For the text-containing cell, return its midpoint in [X, Y] coordinate format. 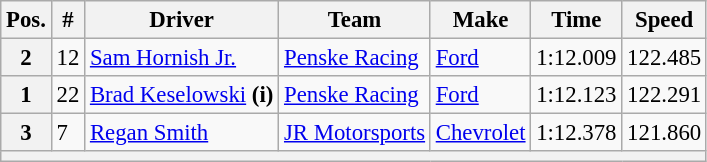
# [68, 20]
Chevrolet [480, 133]
Speed [664, 20]
3 [26, 133]
Pos. [26, 20]
122.291 [664, 95]
1 [26, 95]
Brad Keselowski (i) [182, 95]
1:12.123 [576, 95]
122.485 [664, 58]
Team [355, 20]
Regan Smith [182, 133]
22 [68, 95]
Make [480, 20]
1:12.378 [576, 133]
1:12.009 [576, 58]
Time [576, 20]
Sam Hornish Jr. [182, 58]
7 [68, 133]
12 [68, 58]
2 [26, 58]
121.860 [664, 133]
Driver [182, 20]
JR Motorsports [355, 133]
